Identify which cell holds the provided text, then report its (x, y) central coordinate. 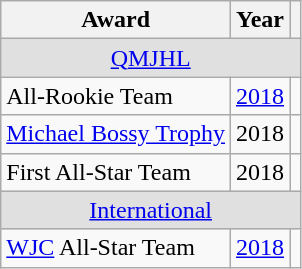
Award (116, 20)
Year (260, 20)
WJC All-Star Team (116, 248)
First All-Star Team (116, 172)
All-Rookie Team (116, 96)
International (151, 210)
Michael Bossy Trophy (116, 134)
QMJHL (151, 58)
